Find where the given text appears and provide that cell's center as [X, Y] coordinate. 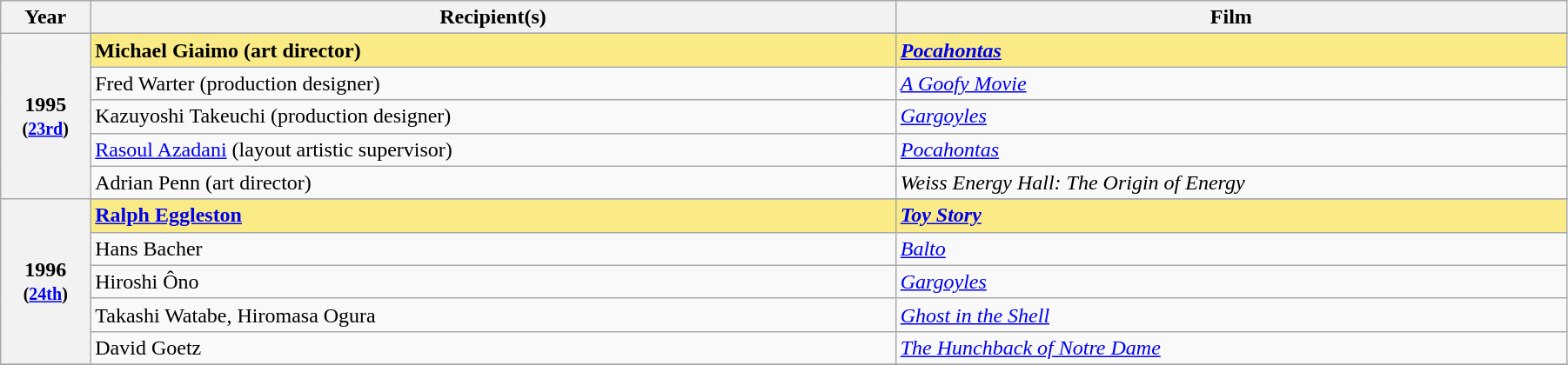
Adrian Penn (art director) [493, 182]
Weiss Energy Hall: The Origin of Energy [1230, 182]
David Goetz [493, 348]
Fred Warter (production designer) [493, 83]
Hans Bacher [493, 249]
A Goofy Movie [1230, 83]
Year [45, 17]
Film [1230, 17]
Balto [1230, 249]
1996 (24th) [45, 282]
Toy Story [1230, 216]
Takashi Watabe, Hiromasa Ogura [493, 315]
Hiroshi Ôno [493, 282]
Recipient(s) [493, 17]
Rasoul Azadani (layout artistic supervisor) [493, 149]
Ghost in the Shell [1230, 315]
Kazuyoshi Takeuchi (production designer) [493, 116]
1995 (23rd) [45, 116]
Michael Giaimo (art director) [493, 50]
The Hunchback of Notre Dame [1230, 348]
Ralph Eggleston [493, 216]
